From the cell containing the given text, extract its center point as (x, y) coordinate. 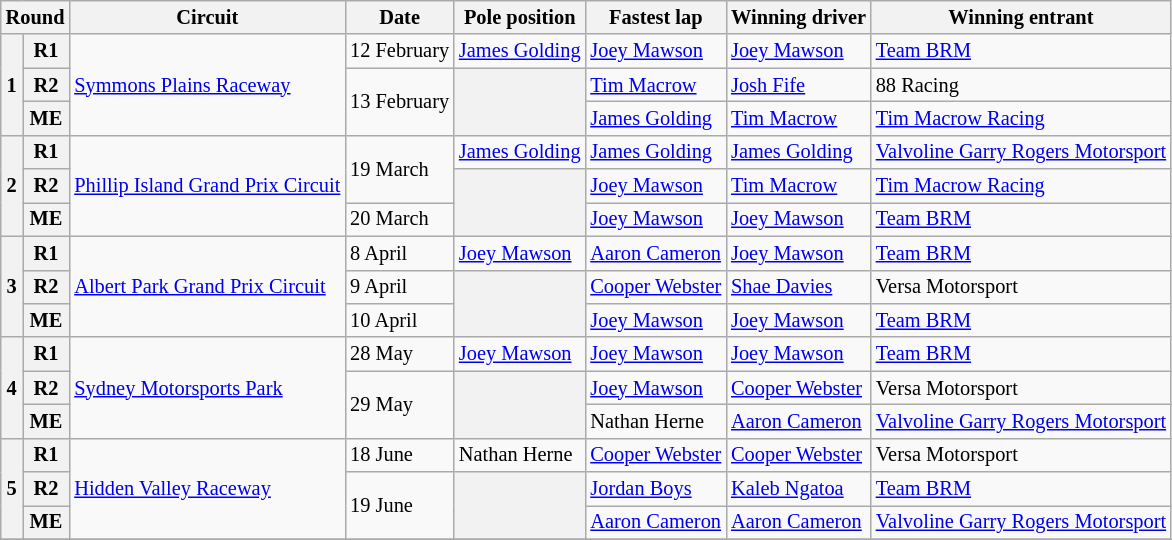
2 (12, 186)
88 Racing (1021, 85)
Circuit (207, 17)
Jordan Boys (656, 489)
Fastest lap (656, 17)
28 May (400, 354)
20 March (400, 219)
3 (12, 286)
19 June (400, 506)
5 (12, 488)
1 (12, 84)
8 April (400, 253)
Kaleb Ngatoa (798, 489)
9 April (400, 287)
Pole position (520, 17)
13 February (400, 102)
18 June (400, 455)
12 February (400, 51)
Josh Fife (798, 85)
Round (36, 17)
Winning entrant (1021, 17)
Shae Davies (798, 287)
19 March (400, 168)
Sydney Motorsports Park (207, 388)
Hidden Valley Raceway (207, 488)
Winning driver (798, 17)
29 May (400, 404)
10 April (400, 320)
Albert Park Grand Prix Circuit (207, 286)
Phillip Island Grand Prix Circuit (207, 186)
Symmons Plains Raceway (207, 84)
Date (400, 17)
4 (12, 388)
